Locate the cell with the specified text and output its [x, y] center coordinate. 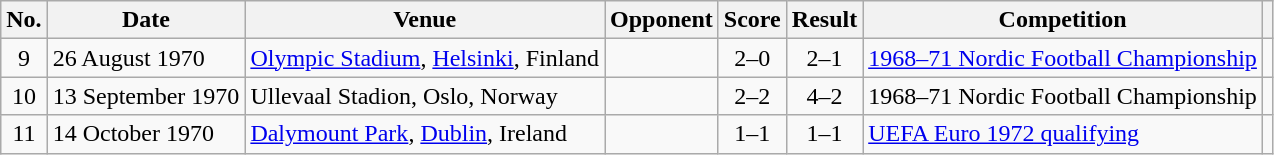
Dalymount Park, Dublin, Ireland [425, 134]
Score [752, 20]
Date [146, 20]
9 [24, 58]
Opponent [662, 20]
26 August 1970 [146, 58]
No. [24, 20]
4–2 [824, 96]
2–2 [752, 96]
2–0 [752, 58]
10 [24, 96]
Olympic Stadium, Helsinki, Finland [425, 58]
Ullevaal Stadion, Oslo, Norway [425, 96]
13 September 1970 [146, 96]
Competition [1063, 20]
11 [24, 134]
2–1 [824, 58]
14 October 1970 [146, 134]
UEFA Euro 1972 qualifying [1063, 134]
Result [824, 20]
Venue [425, 20]
